Search for the cell housing the specified text and yield its (x, y) center coordinate. 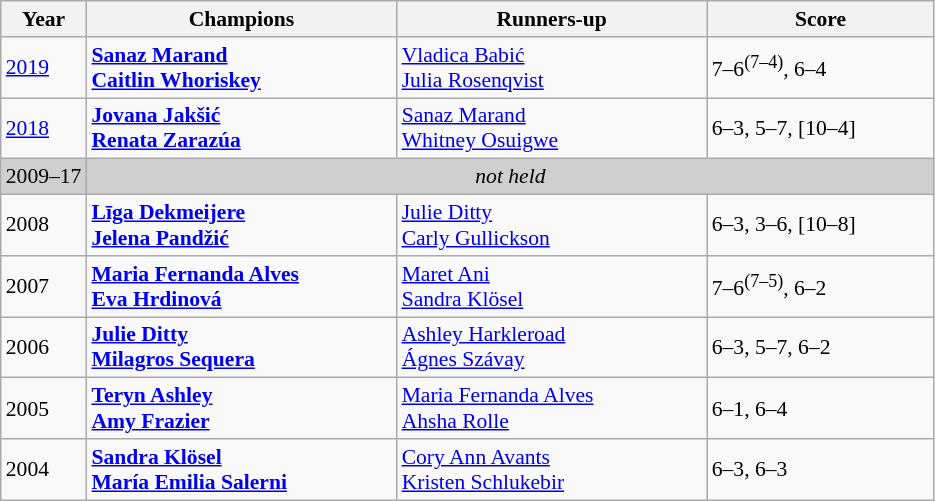
7–6(7–4), 6–4 (821, 68)
Year (44, 19)
2007 (44, 286)
Vladica Babić Julia Rosenqvist (552, 68)
Sandra Klösel María Emilia Salerni (241, 470)
Teryn Ashley Amy Frazier (241, 408)
6–3, 5–7, 6–2 (821, 348)
Score (821, 19)
Sanaz Marand Whitney Osuigwe (552, 128)
2005 (44, 408)
2004 (44, 470)
6–3, 5–7, [10–4] (821, 128)
2006 (44, 348)
not held (510, 177)
2009–17 (44, 177)
Jovana Jakšić Renata Zarazúa (241, 128)
2018 (44, 128)
Maria Fernanda Alves Eva Hrdinová (241, 286)
Julie Ditty Milagros Sequera (241, 348)
6–1, 6–4 (821, 408)
Līga Dekmeijere Jelena Pandžić (241, 226)
Champions (241, 19)
2019 (44, 68)
Maret Ani Sandra Klösel (552, 286)
Sanaz Marand Caitlin Whoriskey (241, 68)
Runners-up (552, 19)
Maria Fernanda Alves Ahsha Rolle (552, 408)
6–3, 3–6, [10–8] (821, 226)
Ashley Harkleroad Ágnes Szávay (552, 348)
Cory Ann Avants Kristen Schlukebir (552, 470)
2008 (44, 226)
7–6(7–5), 6–2 (821, 286)
Julie Ditty Carly Gullickson (552, 226)
6–3, 6–3 (821, 470)
